Provide the (X, Y) coordinate of the cell's center where the given text is located.  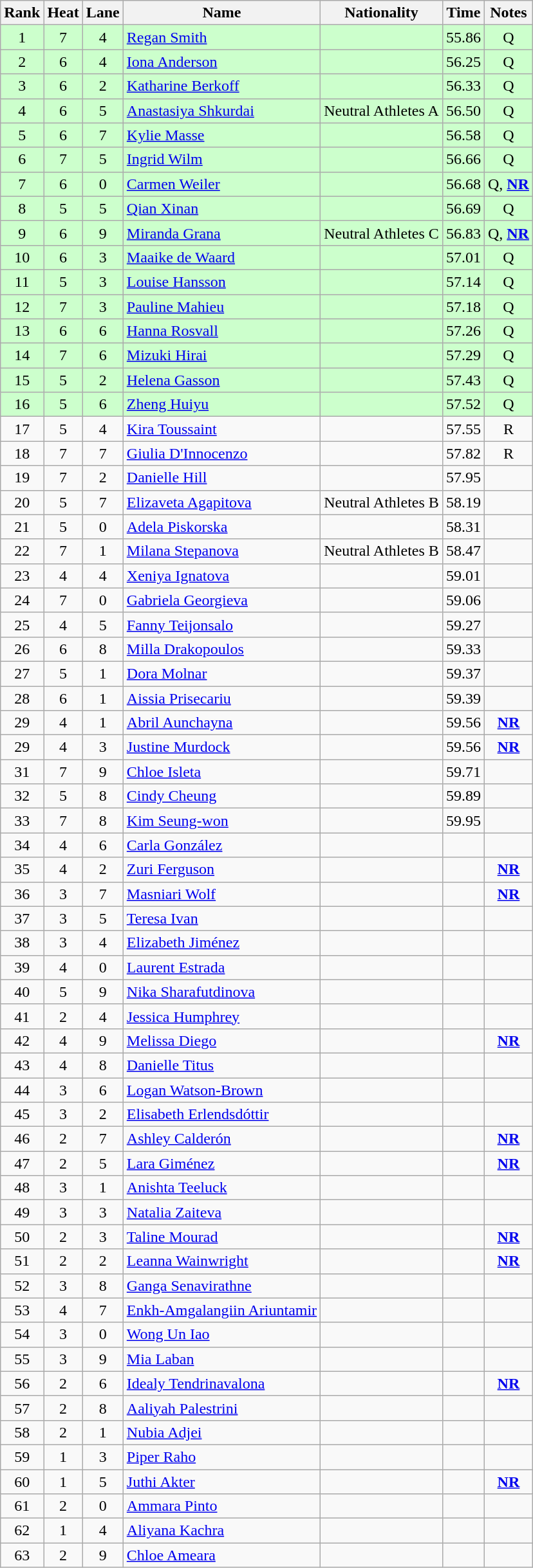
61 (22, 1506)
34 (22, 845)
44 (22, 1090)
Logan Watson-Brown (221, 1090)
Wong Un Iao (221, 1335)
13 (22, 331)
Helena Gasson (221, 380)
Heat (63, 13)
58.19 (463, 502)
Katharine Berkoff (221, 86)
Milla Drakopoulos (221, 649)
Enkh-Amgalangiin Ariuntamir (221, 1310)
Louise Hansson (221, 282)
Aaliyah Palestrini (221, 1408)
Kim Seung-won (221, 821)
Aliyana Kachra (221, 1531)
38 (22, 943)
35 (22, 870)
Idealy Tendrinavalona (221, 1383)
57.43 (463, 380)
Qian Xinan (221, 208)
Leanna Wainwright (221, 1261)
Zuri Ferguson (221, 870)
17 (22, 429)
57.18 (463, 307)
56.25 (463, 62)
Maaike de Waard (221, 257)
32 (22, 796)
Ammara Pinto (221, 1506)
59.95 (463, 821)
Carmen Weiler (221, 184)
Regan Smith (221, 37)
56 (22, 1383)
Justine Murdock (221, 747)
39 (22, 967)
59.37 (463, 673)
58.31 (463, 527)
56.68 (463, 184)
31 (22, 772)
58 (22, 1432)
33 (22, 821)
59.01 (463, 576)
22 (22, 551)
Lara Giménez (221, 1163)
Rank (22, 13)
Adela Piskorska (221, 527)
57.52 (463, 405)
Miranda Grana (221, 233)
57.14 (463, 282)
Danielle Hill (221, 478)
59.71 (463, 772)
Name (221, 13)
48 (22, 1188)
Fanny Teijonsalo (221, 624)
Jessica Humphrey (221, 1016)
42 (22, 1041)
Masniari Wolf (221, 894)
Danielle Titus (221, 1065)
Abril Aunchayna (221, 723)
57.82 (463, 453)
52 (22, 1286)
46 (22, 1139)
53 (22, 1310)
Melissa Diego (221, 1041)
12 (22, 307)
Giulia D'Innocenzo (221, 453)
59.27 (463, 624)
57.01 (463, 257)
49 (22, 1212)
Mizuki Hirai (221, 356)
Nika Sharafutdinova (221, 992)
14 (22, 356)
Carla González (221, 845)
58.47 (463, 551)
Lane (103, 13)
Teresa Ivan (221, 918)
Time (463, 13)
50 (22, 1237)
Kylie Masse (221, 135)
Xeniya Ignatova (221, 576)
Hanna Rosvall (221, 331)
18 (22, 453)
Elizabeth Jiménez (221, 943)
57 (22, 1408)
51 (22, 1261)
54 (22, 1335)
Laurent Estrada (221, 967)
Elisabeth Erlendsdóttir (221, 1115)
59.33 (463, 649)
56.58 (463, 135)
56.83 (463, 233)
15 (22, 380)
Nubia Adjei (221, 1432)
Nationality (382, 13)
41 (22, 1016)
28 (22, 698)
19 (22, 478)
45 (22, 1115)
16 (22, 405)
56.33 (463, 86)
59.89 (463, 796)
55 (22, 1359)
57.26 (463, 331)
23 (22, 576)
Dora Molnar (221, 673)
Ganga Senavirathne (221, 1286)
Aissia Prisecariu (221, 698)
Notes (509, 13)
Kira Toussaint (221, 429)
Pauline Mahieu (221, 307)
21 (22, 527)
55.86 (463, 37)
24 (22, 600)
Elizaveta Agapitova (221, 502)
Taline Mourad (221, 1237)
Ingrid Wilm (221, 160)
Mia Laban (221, 1359)
59 (22, 1457)
63 (22, 1555)
59.39 (463, 698)
Cindy Cheung (221, 796)
57.29 (463, 356)
Natalia Zaiteva (221, 1212)
10 (22, 257)
57.95 (463, 478)
27 (22, 673)
11 (22, 282)
25 (22, 624)
Zheng Huiyu (221, 405)
Chloe Ameara (221, 1555)
37 (22, 918)
Milana Stepanova (221, 551)
Ashley Calderón (221, 1139)
26 (22, 649)
Gabriela Georgieva (221, 600)
60 (22, 1481)
Chloe Isleta (221, 772)
Juthi Akter (221, 1481)
47 (22, 1163)
62 (22, 1531)
40 (22, 992)
Piper Raho (221, 1457)
43 (22, 1065)
56.69 (463, 208)
36 (22, 894)
56.66 (463, 160)
57.55 (463, 429)
20 (22, 502)
Anishta Teeluck (221, 1188)
Neutral Athletes A (382, 111)
56.50 (463, 111)
59.06 (463, 600)
Neutral Athletes C (382, 233)
Iona Anderson (221, 62)
Anastasiya Shkurdai (221, 111)
